Return [x, y] of the center of cell containing provided text 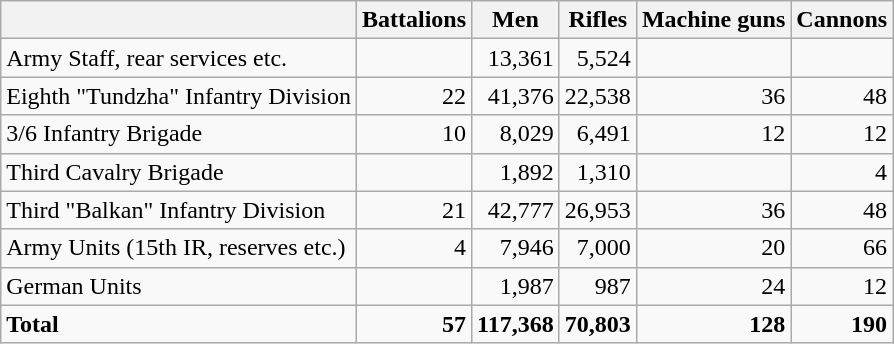
70,803 [598, 324]
Cannons [842, 20]
190 [842, 324]
Third "Balkan" Infantry Division [179, 210]
1,892 [516, 172]
8,029 [516, 134]
Eighth "Tundzha" Infantry Division [179, 96]
13,361 [516, 58]
Army Staff, rear services etc. [179, 58]
20 [713, 248]
Army Units (15th IR, reserves etc.) [179, 248]
57 [414, 324]
1,310 [598, 172]
6,491 [598, 134]
Battalions [414, 20]
Men [516, 20]
41,376 [516, 96]
5,524 [598, 58]
Machine guns [713, 20]
22,538 [598, 96]
7,000 [598, 248]
Rifles [598, 20]
22 [414, 96]
117,368 [516, 324]
21 [414, 210]
3/6 Infantry Brigade [179, 134]
987 [598, 286]
Third Cavalry Brigade [179, 172]
26,953 [598, 210]
128 [713, 324]
German Units [179, 286]
24 [713, 286]
42,777 [516, 210]
66 [842, 248]
1,987 [516, 286]
7,946 [516, 248]
Total [179, 324]
10 [414, 134]
